Detect which cell encompasses the target text, then output its [X, Y] center coordinate. 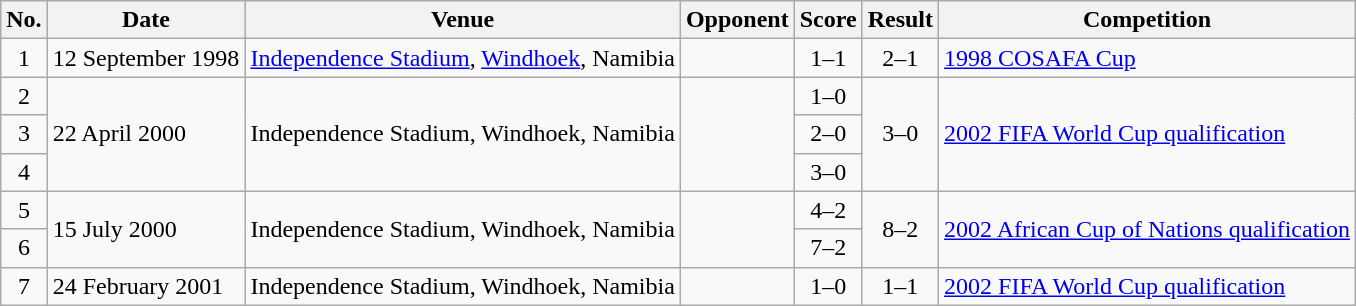
2–1 [900, 58]
24 February 2001 [146, 286]
4 [24, 172]
2 [24, 96]
6 [24, 248]
Competition [1148, 20]
22 April 2000 [146, 134]
8–2 [900, 229]
7 [24, 286]
Venue [463, 20]
1998 COSAFA Cup [1148, 58]
12 September 1998 [146, 58]
No. [24, 20]
1 [24, 58]
Score [828, 20]
3 [24, 134]
2002 African Cup of Nations qualification [1148, 229]
Result [900, 20]
Opponent [737, 20]
4–2 [828, 210]
2–0 [828, 134]
7–2 [828, 248]
5 [24, 210]
15 July 2000 [146, 229]
Date [146, 20]
